Identify which cell holds the provided text, then report its (x, y) central coordinate. 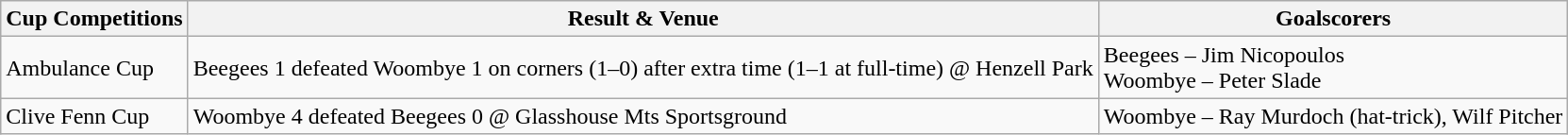
Result & Venue (643, 19)
Clive Fenn Cup (94, 116)
Cup Competitions (94, 19)
Beegees 1 defeated Woombye 1 on corners (1–0) after extra time (1–1 at full-time) @ Henzell Park (643, 68)
Beegees – Jim NicopoulosWoombye – Peter Slade (1333, 68)
Woombye – Ray Murdoch (hat-trick), Wilf Pitcher (1333, 116)
Goalscorers (1333, 19)
Ambulance Cup (94, 68)
Woombye 4 defeated Beegees 0 @ Glasshouse Mts Sportsground (643, 116)
